Locate the cell with the specified text and output its (x, y) center coordinate. 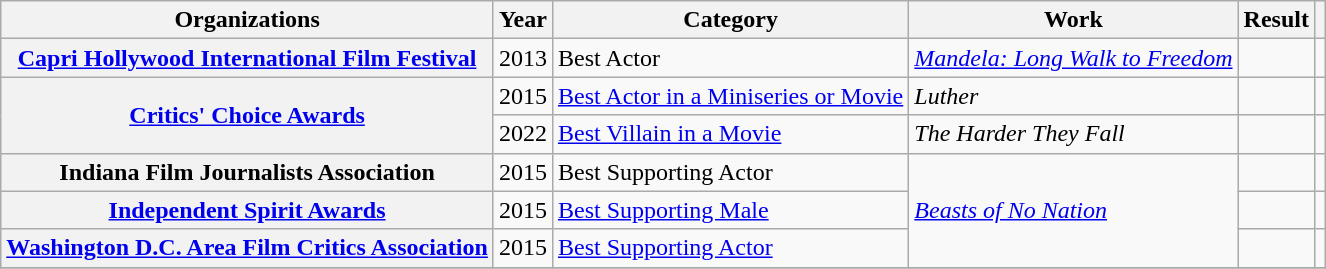
Independent Spirit Awards (248, 210)
Best Supporting Male (730, 210)
Washington D.C. Area Film Critics Association (248, 248)
Year (522, 20)
Best Villain in a Movie (730, 134)
2022 (522, 134)
Category (730, 20)
Organizations (248, 20)
Work (1074, 20)
Critics' Choice Awards (248, 115)
Indiana Film Journalists Association (248, 172)
Luther (1074, 96)
Best Actor in a Miniseries or Movie (730, 96)
Capri Hollywood International Film Festival (248, 58)
Beasts of No Nation (1074, 210)
Mandela: Long Walk to Freedom (1074, 58)
2013 (522, 58)
The Harder They Fall (1074, 134)
Result (1276, 20)
Best Actor (730, 58)
